Identify which cell holds the provided text, then report its [X, Y] central coordinate. 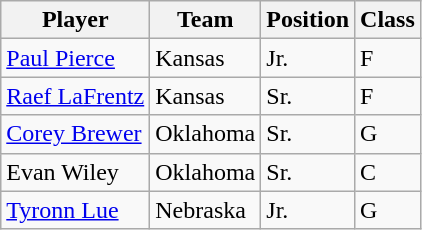
Player [76, 20]
Team [206, 20]
Class [388, 20]
Raef LaFrentz [76, 96]
Paul Pierce [76, 58]
Tyronn Lue [76, 210]
Position [308, 20]
Nebraska [206, 210]
C [388, 172]
Evan Wiley [76, 172]
Corey Brewer [76, 134]
